Identify which cell holds the provided text, then report its (x, y) central coordinate. 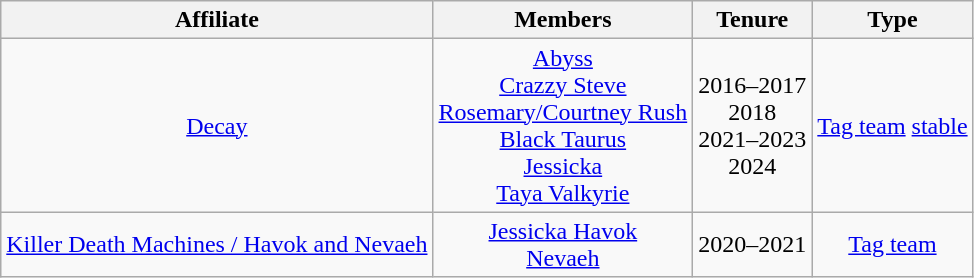
Members (563, 20)
Tenure (752, 20)
2016–201720182021–20232024 (752, 126)
Killer Death Machines / Havok and Nevaeh (217, 244)
Affiliate (217, 20)
Tag team (892, 244)
Decay (217, 126)
AbyssCrazzy SteveRosemary/Courtney RushBlack TaurusJessickaTaya Valkyrie (563, 126)
Jessicka HavokNevaeh (563, 244)
Tag team stable (892, 126)
2020–2021 (752, 244)
Type (892, 20)
